Search for the cell housing the specified text and yield its (x, y) center coordinate. 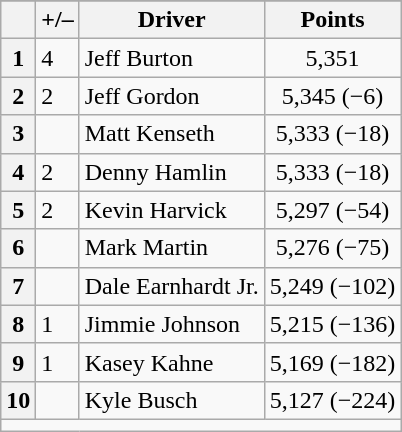
7 (18, 286)
Mark Martin (172, 248)
5,127 (−224) (332, 400)
Jeff Gordon (172, 96)
5,297 (−54) (332, 210)
Points (332, 20)
5,351 (332, 58)
Driver (172, 20)
5,169 (−182) (332, 362)
Dale Earnhardt Jr. (172, 286)
5,215 (−136) (332, 324)
Matt Kenseth (172, 134)
6 (18, 248)
Kevin Harvick (172, 210)
8 (18, 324)
Kasey Kahne (172, 362)
Jeff Burton (172, 58)
3 (18, 134)
10 (18, 400)
5,249 (−102) (332, 286)
5 (18, 210)
5,345 (−6) (332, 96)
9 (18, 362)
5,276 (−75) (332, 248)
+/– (58, 20)
Jimmie Johnson (172, 324)
Kyle Busch (172, 400)
Denny Hamlin (172, 172)
